Provide the [x, y] coordinate of the cell's center where the given text is located.  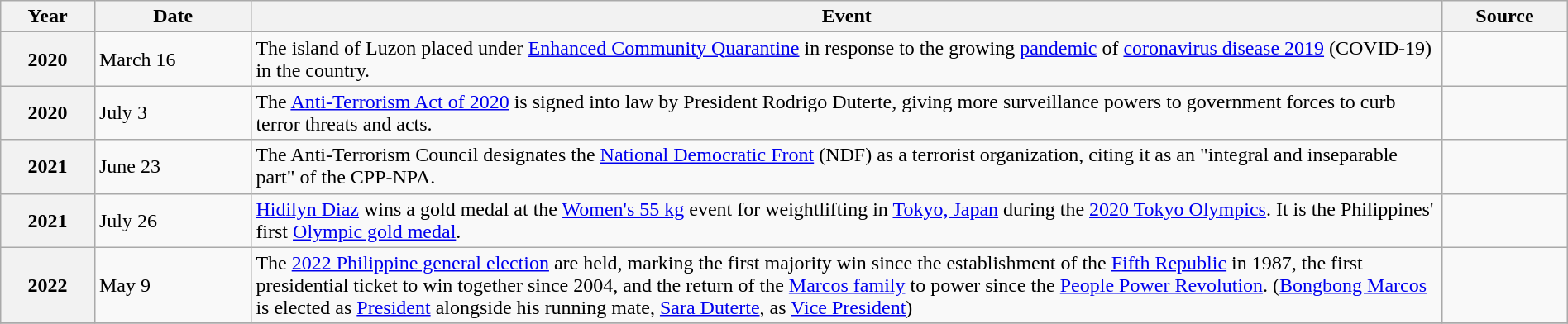
Date [172, 17]
2022 [48, 285]
Source [1505, 17]
March 16 [172, 60]
Event [847, 17]
July 3 [172, 112]
Year [48, 17]
May 9 [172, 285]
July 26 [172, 220]
June 23 [172, 167]
